Return the (X, Y) coordinate for the center point of the cell that contains the specified text.  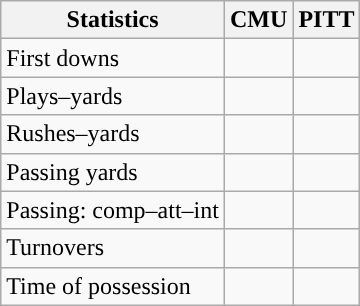
CMU (258, 20)
Time of possession (113, 286)
Statistics (113, 20)
PITT (326, 20)
Turnovers (113, 248)
Plays–yards (113, 96)
Passing: comp–att–int (113, 210)
Rushes–yards (113, 134)
First downs (113, 58)
Passing yards (113, 172)
